Identify which cell holds the provided text, then report its (X, Y) central coordinate. 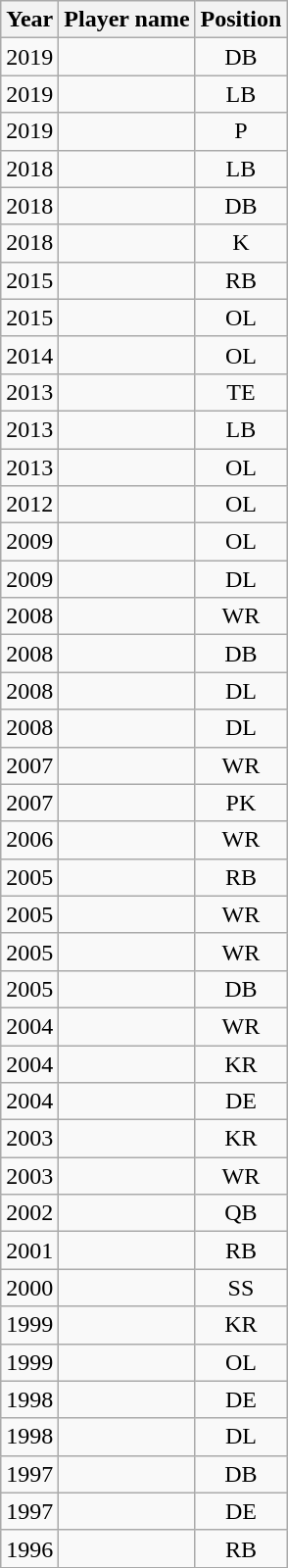
QB (241, 1213)
PK (241, 803)
2002 (29, 1213)
Year (29, 20)
2014 (29, 355)
1996 (29, 1548)
K (241, 243)
2012 (29, 505)
2006 (29, 840)
TE (241, 392)
Position (241, 20)
SS (241, 1288)
P (241, 131)
2001 (29, 1250)
Player name (127, 20)
2000 (29, 1288)
